Detect which cell encompasses the target text, then output its (X, Y) center coordinate. 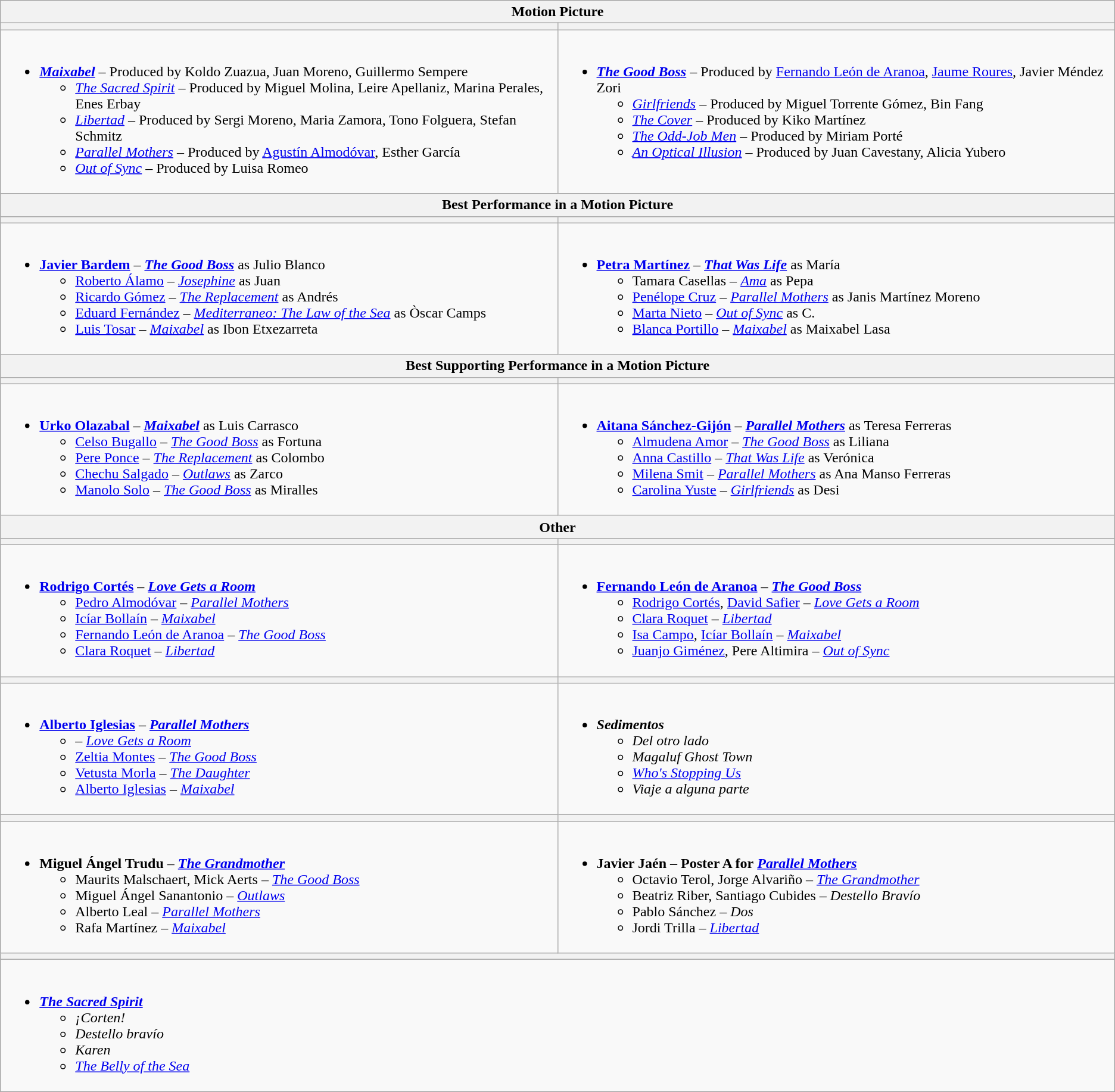
Best Supporting Performance in a Motion Picture (557, 366)
Best Performance in a Motion Picture (557, 205)
SedimentosDel otro ladoMagaluf Ghost TownWho's Stopping UsViaje a alguna parte (836, 749)
Alberto Iglesias – Parallel Mothers – Love Gets a RoomZeltia Montes – The Good BossVetusta Morla – The DaughterAlberto Iglesias – Maixabel (279, 749)
Other (557, 527)
The Sacred Spirit¡Corten!Destello bravíoKarenThe Belly of the Sea (557, 1026)
Motion Picture (557, 12)
